Search for the cell housing the specified text and yield its (X, Y) center coordinate. 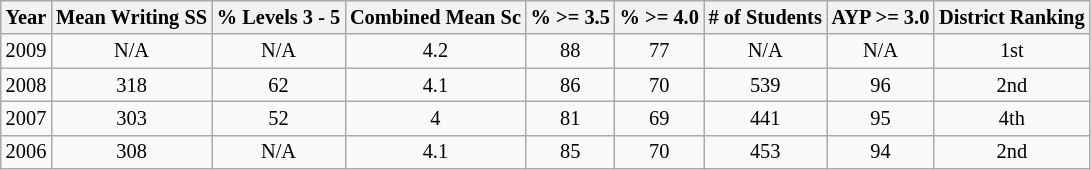
AYP >= 3.0 (881, 17)
52 (278, 118)
2009 (26, 51)
Combined Mean Sc (436, 17)
# of Students (766, 17)
62 (278, 85)
% >= 4.0 (660, 17)
District Ranking (1012, 17)
539 (766, 85)
% >= 3.5 (570, 17)
2008 (26, 85)
4.2 (436, 51)
2007 (26, 118)
4th (1012, 118)
69 (660, 118)
86 (570, 85)
318 (132, 85)
95 (881, 118)
85 (570, 152)
441 (766, 118)
453 (766, 152)
303 (132, 118)
88 (570, 51)
81 (570, 118)
308 (132, 152)
96 (881, 85)
4 (436, 118)
1st (1012, 51)
% Levels 3 - 5 (278, 17)
2006 (26, 152)
77 (660, 51)
Year (26, 17)
Mean Writing SS (132, 17)
94 (881, 152)
